Determine the [x, y] coordinate at the center of the cell enclosing the given text.  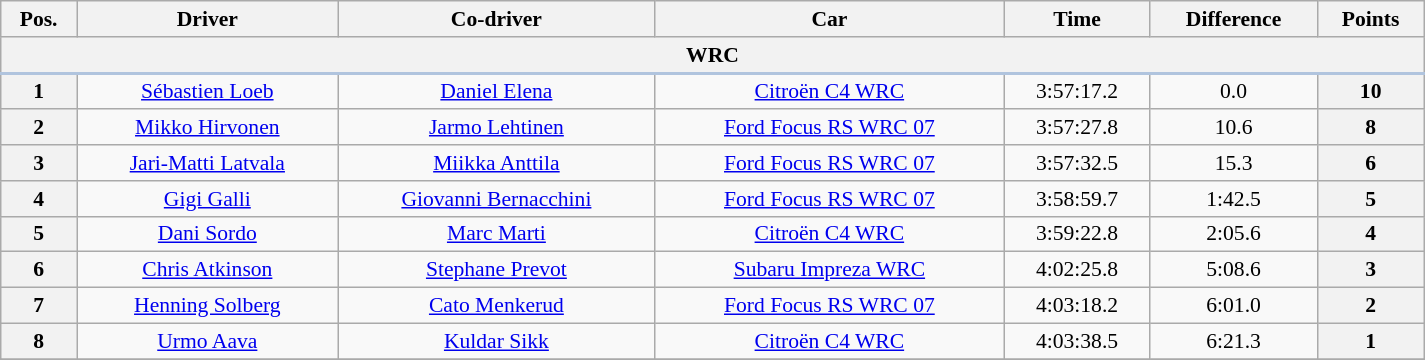
WRC [713, 55]
Subaru Impreza WRC [830, 270]
Urmo Aava [208, 341]
3:57:32.5 [1077, 163]
Mikko Hirvonen [208, 128]
2:05.6 [1234, 234]
Marc Marti [496, 234]
0.0 [1234, 91]
1:42.5 [1234, 199]
6:21.3 [1234, 341]
Dani Sordo [208, 234]
3:58:59.7 [1077, 199]
Points [1370, 19]
Jarmo Lehtinen [496, 128]
Henning Solberg [208, 306]
4:03:38.5 [1077, 341]
Co-driver [496, 19]
5:08.6 [1234, 270]
4:02:25.8 [1077, 270]
Driver [208, 19]
Sébastien Loeb [208, 91]
Jari-Matti Latvala [208, 163]
15.3 [1234, 163]
Chris Atkinson [208, 270]
Pos. [39, 19]
Difference [1234, 19]
10 [1370, 91]
Cato Menkerud [496, 306]
6:01.0 [1234, 306]
Giovanni Bernacchini [496, 199]
3:57:27.8 [1077, 128]
Car [830, 19]
3:57:17.2 [1077, 91]
Daniel Elena [496, 91]
7 [39, 306]
Stephane Prevot [496, 270]
3:59:22.8 [1077, 234]
4:03:18.2 [1077, 306]
Gigi Galli [208, 199]
10.6 [1234, 128]
Time [1077, 19]
Kuldar Sikk [496, 341]
Miikka Anttila [496, 163]
